Capture the cell that displays the provided text and extract its (x, y) central coordinate. 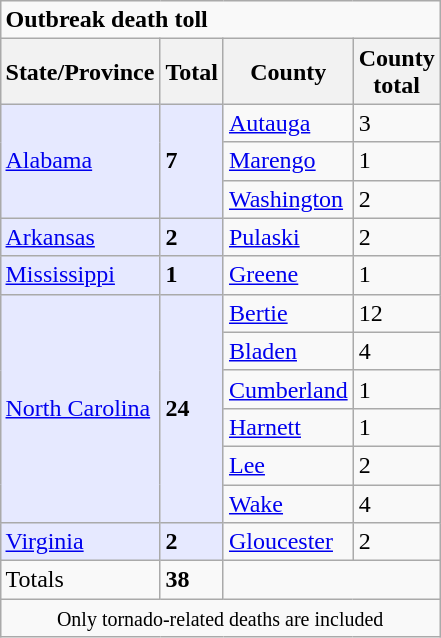
Pulaski (288, 237)
Countytotal (396, 72)
Greene (288, 275)
Washington (288, 199)
Alabama (80, 161)
Outbreak death toll (220, 20)
Total (192, 72)
County (288, 72)
Gloucester (288, 542)
Mississippi (80, 275)
State/Province (80, 72)
Wake (288, 503)
Virginia (80, 542)
Lee (288, 465)
Cumberland (288, 389)
Totals (80, 580)
24 (192, 408)
3 (396, 123)
38 (192, 580)
Autauga (288, 123)
12 (396, 313)
Arkansas (80, 237)
North Carolina (80, 408)
Marengo (288, 161)
7 (192, 161)
Bertie (288, 313)
Bladen (288, 351)
Harnett (288, 427)
Only tornado-related deaths are included (220, 618)
